Identify which cell holds the provided text, then report its (X, Y) central coordinate. 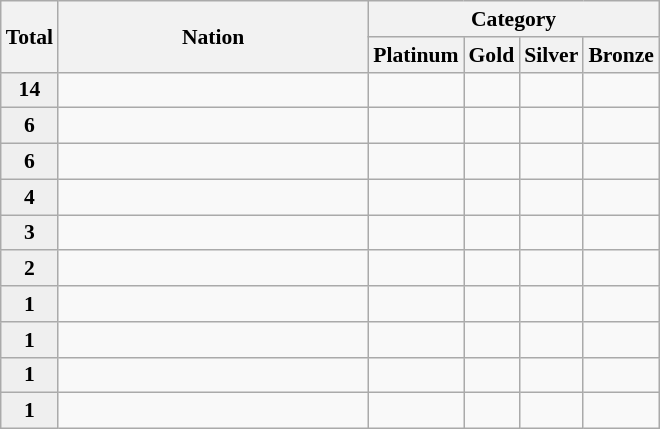
3 (30, 233)
Total (30, 36)
Platinum (416, 55)
2 (30, 269)
Silver (551, 55)
Gold (492, 55)
4 (30, 197)
Category (514, 19)
Nation (213, 36)
Bronze (621, 55)
14 (30, 90)
